Extract the (X, Y) coordinate from the center of the cell holding the provided text.  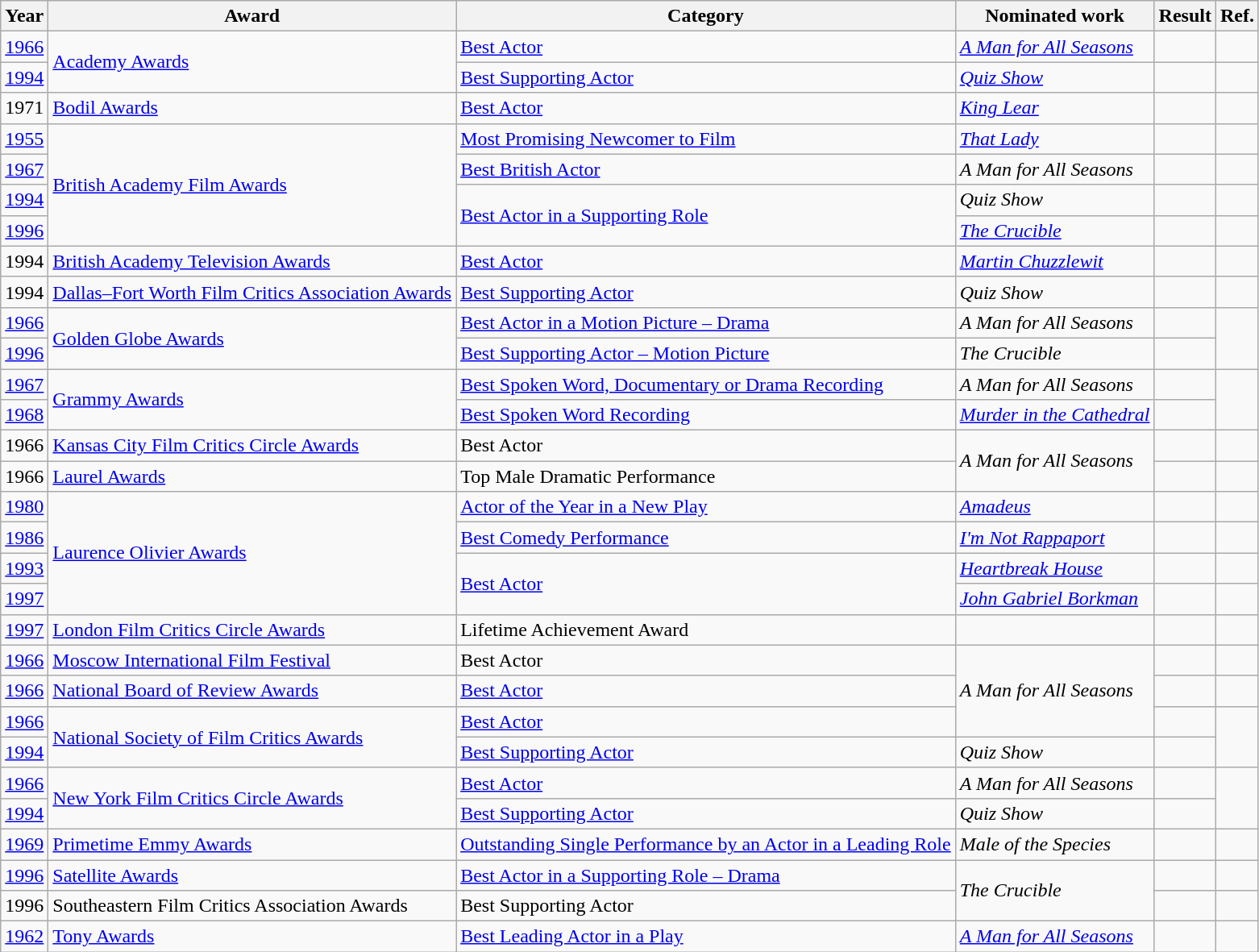
1955 (24, 139)
Best Spoken Word Recording (706, 415)
Heartbreak House (1054, 568)
National Board of Review Awards (252, 691)
Best British Actor (706, 169)
Laurel Awards (252, 476)
1993 (24, 568)
Male of the Species (1054, 844)
Grammy Awards (252, 400)
British Academy Television Awards (252, 261)
1986 (24, 538)
Martin Chuzzlewit (1054, 261)
That Lady (1054, 139)
London Film Critics Circle Awards (252, 630)
Best Leading Actor in a Play (706, 937)
Lifetime Achievement Award (706, 630)
1969 (24, 844)
Kansas City Film Critics Circle Awards (252, 446)
Ref. (1236, 16)
Result (1185, 16)
Academy Awards (252, 62)
British Academy Film Awards (252, 185)
Award (252, 16)
Satellite Awards (252, 875)
I'm Not Rappaport (1054, 538)
1980 (24, 507)
Nominated work (1054, 16)
New York Film Critics Circle Awards (252, 798)
Best Actor in a Motion Picture – Drama (706, 322)
Dallas–Fort Worth Film Critics Association Awards (252, 292)
1962 (24, 937)
Year (24, 16)
Best Supporting Actor – Motion Picture (706, 353)
Top Male Dramatic Performance (706, 476)
Tony Awards (252, 937)
Southeastern Film Critics Association Awards (252, 906)
Best Comedy Performance (706, 538)
King Lear (1054, 108)
John Gabriel Borkman (1054, 599)
Outstanding Single Performance by an Actor in a Leading Role (706, 844)
Best Actor in a Supporting Role (706, 215)
National Society of Film Critics Awards (252, 737)
1968 (24, 415)
Category (706, 16)
Moscow International Film Festival (252, 660)
Amadeus (1054, 507)
Laurence Olivier Awards (252, 553)
Primetime Emmy Awards (252, 844)
Best Spoken Word, Documentary or Drama Recording (706, 385)
Bodil Awards (252, 108)
Actor of the Year in a New Play (706, 507)
Golden Globe Awards (252, 338)
Best Actor in a Supporting Role – Drama (706, 875)
Most Promising Newcomer to Film (706, 139)
Murder in the Cathedral (1054, 415)
1971 (24, 108)
